From the cell containing the given text, extract its center point as (x, y) coordinate. 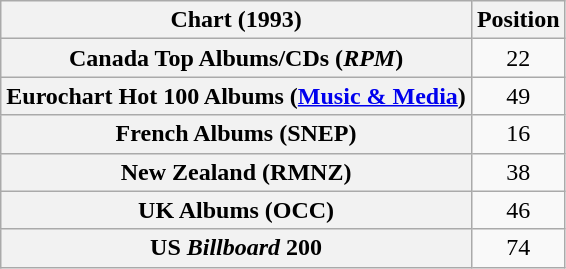
22 (518, 58)
74 (518, 248)
Chart (1993) (236, 20)
Eurochart Hot 100 Albums (Music & Media) (236, 96)
US Billboard 200 (236, 248)
Position (518, 20)
Canada Top Albums/CDs (RPM) (236, 58)
New Zealand (RMNZ) (236, 172)
French Albums (SNEP) (236, 134)
38 (518, 172)
49 (518, 96)
UK Albums (OCC) (236, 210)
46 (518, 210)
16 (518, 134)
